Return the [X, Y] coordinate for the center point of the cell that contains the specified text.  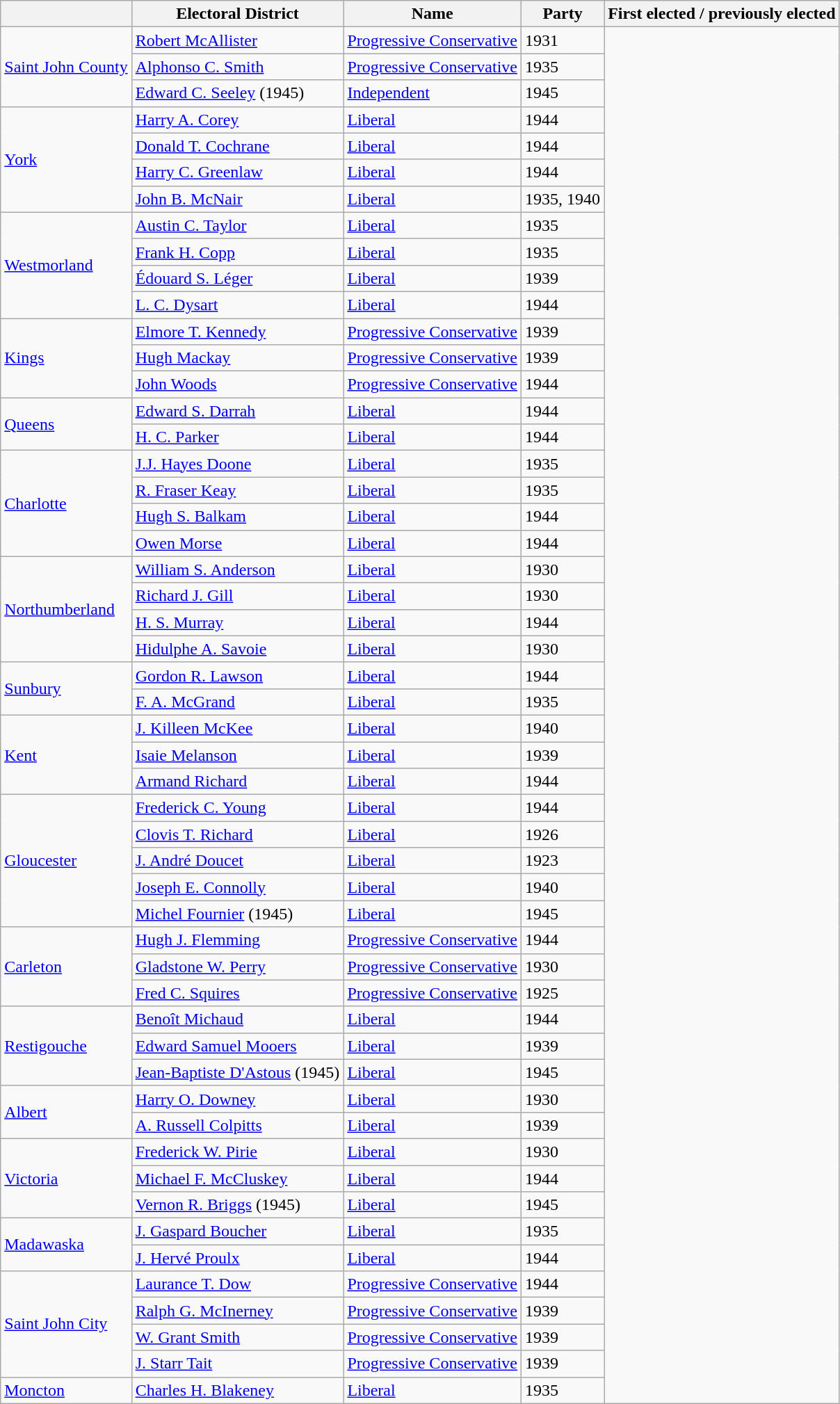
Charles H. Blakeney [238, 1390]
Ralph G. McInerney [238, 1311]
Restigouche [66, 1046]
Saint John City [66, 1324]
Armand Richard [238, 782]
Northumberland [66, 609]
J. Starr Tait [238, 1364]
Queens [66, 424]
Clovis T. Richard [238, 834]
Party [563, 14]
Benoît Michaud [238, 1019]
Richard J. Gill [238, 596]
Hugh J. Flemming [238, 940]
H. C. Parker [238, 437]
Frank H. Copp [238, 252]
Carleton [66, 967]
Hugh S. Balkam [238, 517]
Gordon R. Lawson [238, 675]
Electoral District [238, 14]
First elected / previously elected [722, 14]
J. André Doucet [238, 861]
Kings [66, 358]
Frederick W. Pirie [238, 1152]
1925 [563, 993]
Fred C. Squires [238, 993]
Isaie Melanson [238, 755]
Edward Samuel Mooers [238, 1046]
Édouard S. Léger [238, 278]
L. C. Dysart [238, 305]
H. S. Murray [238, 622]
Madawaska [66, 1245]
Harry C. Greenlaw [238, 172]
Edward S. Darrah [238, 411]
J. Gaspard Boucher [238, 1232]
Alphonso C. Smith [238, 67]
Name [433, 14]
Hidulphe A. Savoie [238, 649]
Charlotte [66, 503]
Jean-Baptiste D'Astous (1945) [238, 1072]
Michael F. McCluskey [238, 1179]
York [66, 159]
Albert [66, 1112]
Gladstone W. Perry [238, 967]
Laurance T. Dow [238, 1284]
John B. McNair [238, 199]
Michel Fournier (1945) [238, 914]
Owen Morse [238, 543]
Victoria [66, 1178]
1923 [563, 861]
J. Hervé Proulx [238, 1258]
J. Killeen McKee [238, 728]
Vernon R. Briggs (1945) [238, 1205]
R. Fraser Keay [238, 490]
John Woods [238, 385]
Joseph E. Connolly [238, 887]
W. Grant Smith [238, 1337]
Harry O. Downey [238, 1099]
Sunbury [66, 688]
William S. Anderson [238, 570]
Austin C. Taylor [238, 225]
Harry A. Corey [238, 120]
Westmorland [66, 265]
1931 [563, 40]
A. Russell Colpitts [238, 1125]
Independent [433, 93]
Saint John County [66, 67]
F. A. McGrand [238, 702]
J.J. Hayes Doone [238, 464]
Robert McAllister [238, 40]
Elmore T. Kennedy [238, 332]
1926 [563, 834]
Moncton [66, 1390]
Kent [66, 755]
Donald T. Cochrane [238, 146]
Frederick C. Young [238, 808]
1935, 1940 [563, 199]
Hugh Mackay [238, 358]
Gloucester [66, 861]
Edward C. Seeley (1945) [238, 93]
